Return (X, Y) of the center of cell containing provided text 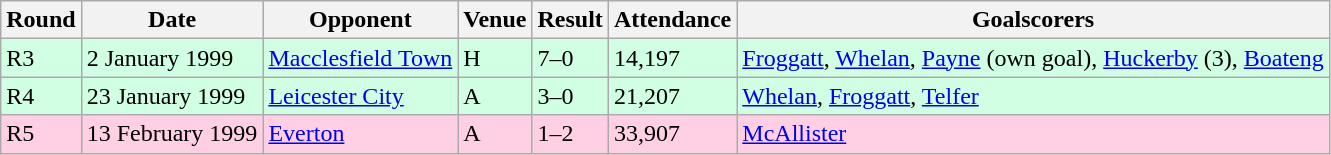
Goalscorers (1034, 20)
Date (172, 20)
McAllister (1034, 134)
1–2 (570, 134)
R3 (41, 58)
14,197 (672, 58)
R4 (41, 96)
7–0 (570, 58)
3–0 (570, 96)
Attendance (672, 20)
R5 (41, 134)
13 February 1999 (172, 134)
Result (570, 20)
Opponent (360, 20)
Macclesfield Town (360, 58)
23 January 1999 (172, 96)
2 January 1999 (172, 58)
Round (41, 20)
Leicester City (360, 96)
Froggatt, Whelan, Payne (own goal), Huckerby (3), Boateng (1034, 58)
21,207 (672, 96)
33,907 (672, 134)
H (495, 58)
Everton (360, 134)
Venue (495, 20)
Whelan, Froggatt, Telfer (1034, 96)
